Find where the given text appears and provide that cell's center as (X, Y) coordinate. 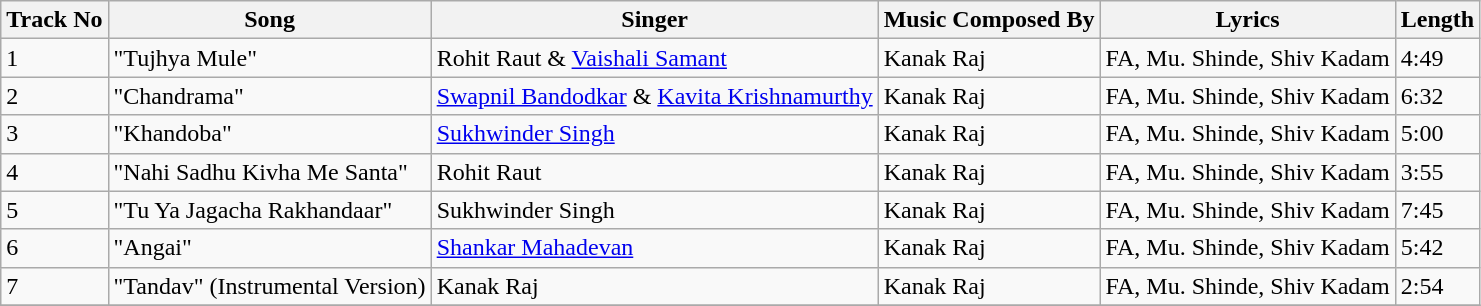
6 (54, 248)
Swapnil Bandodkar & Kavita Krishnamurthy (654, 96)
Rohit Raut & Vaishali Samant (654, 58)
Rohit Raut (654, 172)
Shankar Mahadevan (654, 248)
5 (54, 210)
Singer (654, 20)
6:32 (1437, 96)
4:49 (1437, 58)
3:55 (1437, 172)
2 (54, 96)
"Chandrama" (270, 96)
"Nahi Sadhu Kivha Me Santa" (270, 172)
"Angai" (270, 248)
Track No (54, 20)
7:45 (1437, 210)
Lyrics (1248, 20)
5:42 (1437, 248)
"Khandoba" (270, 134)
5:00 (1437, 134)
"Tu Ya Jagacha Rakhandaar" (270, 210)
Length (1437, 20)
"Tujhya Mule" (270, 58)
Song (270, 20)
2:54 (1437, 286)
7 (54, 286)
Music Composed By (989, 20)
4 (54, 172)
3 (54, 134)
1 (54, 58)
"Tandav" (Instrumental Version) (270, 286)
